Pinpoint the cell where the given text exists, returning its [x, y] midpoint coordinate. 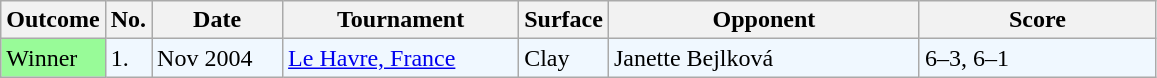
Le Havre, France [401, 58]
Clay [564, 58]
Janette Bejlková [764, 58]
Winner [53, 58]
Date [218, 20]
No. [128, 20]
1. [128, 58]
Tournament [401, 20]
Score [1037, 20]
Surface [564, 20]
Opponent [764, 20]
Outcome [53, 20]
6–3, 6–1 [1037, 58]
Nov 2004 [218, 58]
